Provide the [x, y] coordinate of the cell's center where the given text is located.  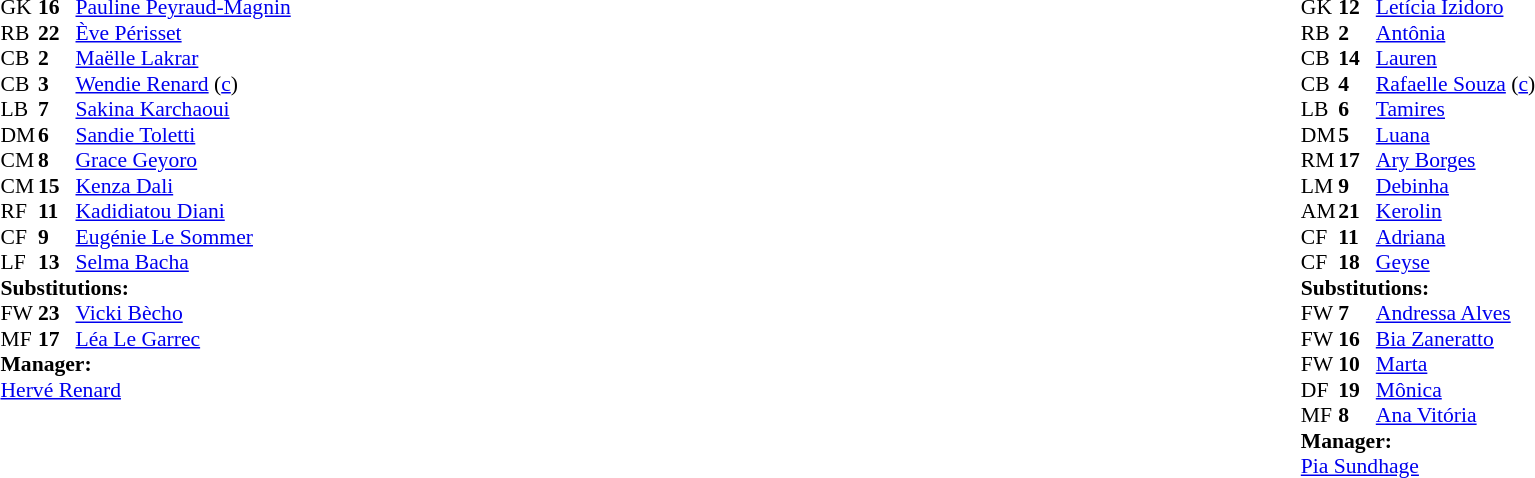
19 [1357, 390]
21 [1357, 211]
Ary Borges [1456, 161]
Ève Périsset [184, 33]
Wendie Renard (c) [184, 84]
Eugénie Le Sommer [184, 237]
Vicki Bècho [184, 313]
10 [1357, 365]
Mônica [1456, 390]
Selma Bacha [184, 263]
Kenza Dali [184, 186]
Léa Le Garrec [184, 339]
14 [1357, 59]
Marta [1456, 365]
Hervé Renard [145, 390]
Adriana [1456, 237]
Rafaelle Souza (c) [1456, 84]
16 [1357, 339]
Luana [1456, 135]
Kerolin [1456, 211]
Geyse [1456, 263]
18 [1357, 263]
23 [57, 313]
Tamires [1456, 109]
Ana Vitória [1456, 415]
Grace Geyoro [184, 161]
Debinha [1456, 186]
3 [57, 84]
Bia Zaneratto [1456, 339]
RF [19, 211]
Lauren [1456, 59]
AM [1320, 211]
5 [1357, 135]
Antônia [1456, 33]
4 [1357, 84]
Maëlle Lakrar [184, 59]
Kadidiatou Diani [184, 211]
22 [57, 33]
LM [1320, 186]
Sandie Toletti [184, 135]
Sakina Karchaoui [184, 109]
RM [1320, 161]
15 [57, 186]
DF [1320, 390]
13 [57, 263]
Andressa Alves [1456, 313]
LF [19, 263]
